Scan for the cell matching the given text and deliver its [X, Y] coordinate at center. 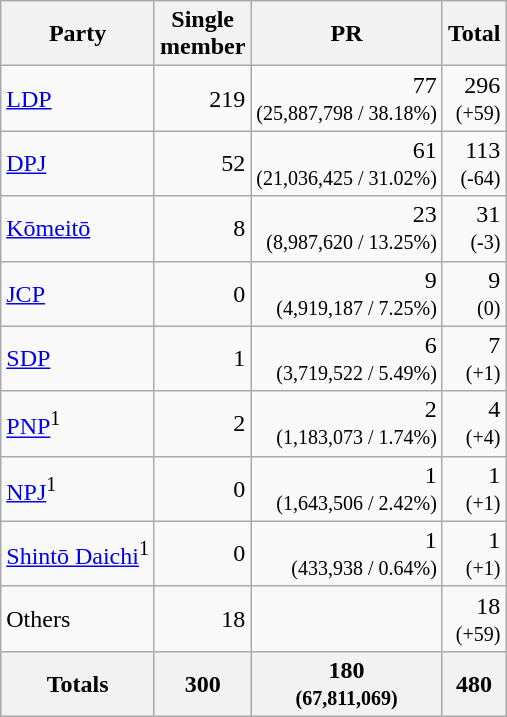
9(0) [474, 294]
9(4,919,187 / 7.25%) [347, 294]
18 [202, 618]
Kōmeitō [78, 228]
NPJ1 [78, 488]
300 [202, 684]
6(3,719,522 / 5.49%) [347, 358]
2(1,183,073 / 1.74%) [347, 424]
2 [202, 424]
31(-3) [474, 228]
SDP [78, 358]
1(1,643,506 / 2.42%) [347, 488]
52 [202, 164]
219 [202, 98]
18(+59) [474, 618]
LDP [78, 98]
Party [78, 34]
PR [347, 34]
180(67,811,069) [347, 684]
113(-64) [474, 164]
PNP1 [78, 424]
Total [474, 34]
1 [202, 358]
8 [202, 228]
77(25,887,798 / 38.18%) [347, 98]
Others [78, 618]
4(+4) [474, 424]
61(21,036,425 / 31.02%) [347, 164]
1(433,938 / 0.64%) [347, 554]
JCP [78, 294]
Totals [78, 684]
23(8,987,620 / 13.25%) [347, 228]
Shintō Daichi1 [78, 554]
7(+1) [474, 358]
DPJ [78, 164]
Singlemember [202, 34]
480 [474, 684]
296(+59) [474, 98]
